Scan for the cell matching the given text and deliver its [x, y] coordinate at center. 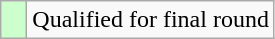
Qualified for final round [151, 20]
